Identify which cell holds the provided text, then report its (x, y) central coordinate. 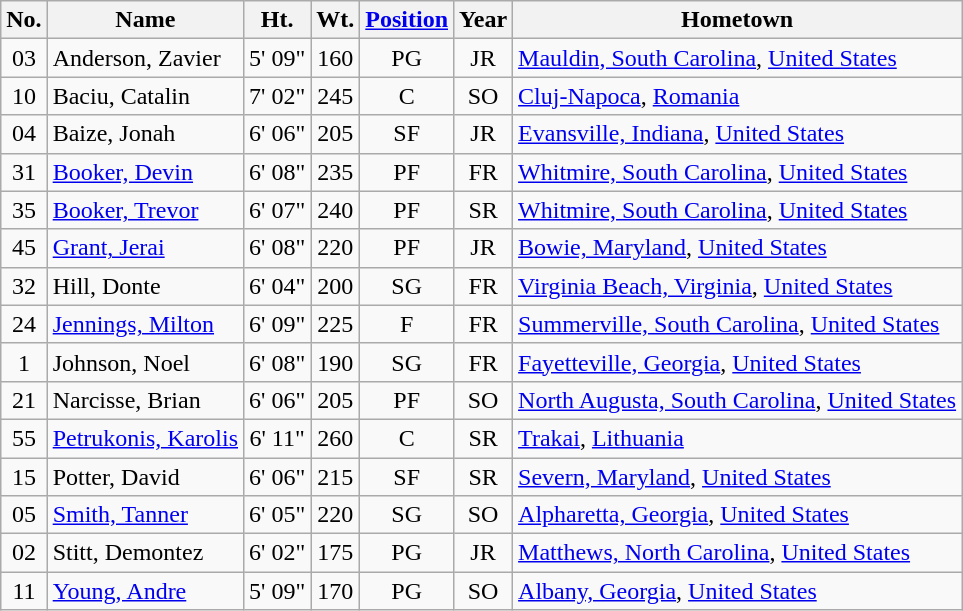
Young, Andre (145, 591)
Ht. (278, 20)
Mauldin, South Carolina, United States (738, 58)
Matthews, North Carolina, United States (738, 553)
190 (336, 362)
Summerville, South Carolina, United States (738, 324)
Stitt, Demontez (145, 553)
Anderson, Zavier (145, 58)
Evansville, Indiana, United States (738, 134)
Booker, Trevor (145, 210)
225 (336, 324)
Johnson, Noel (145, 362)
240 (336, 210)
6' 05" (278, 515)
Bowie, Maryland, United States (738, 248)
Smith, Tanner (145, 515)
45 (24, 248)
6' 02" (278, 553)
35 (24, 210)
24 (24, 324)
Fayetteville, Georgia, United States (738, 362)
6' 11" (278, 438)
7' 02" (278, 96)
55 (24, 438)
31 (24, 172)
Alpharetta, Georgia, United States (738, 515)
Cluj-Napoca, Romania (738, 96)
Narcisse, Brian (145, 400)
Petrukonis, Karolis (145, 438)
6' 09" (278, 324)
175 (336, 553)
North Augusta, South Carolina, United States (738, 400)
Wt. (336, 20)
Booker, Devin (145, 172)
160 (336, 58)
11 (24, 591)
Baciu, Catalin (145, 96)
Hill, Donte (145, 286)
1 (24, 362)
235 (336, 172)
05 (24, 515)
Jennings, Milton (145, 324)
02 (24, 553)
03 (24, 58)
245 (336, 96)
Trakai, Lithuania (738, 438)
21 (24, 400)
215 (336, 477)
Year (484, 20)
32 (24, 286)
170 (336, 591)
Potter, David (145, 477)
No. (24, 20)
10 (24, 96)
Name (145, 20)
Virginia Beach, Virginia, United States (738, 286)
Position (407, 20)
Hometown (738, 20)
Baize, Jonah (145, 134)
200 (336, 286)
Severn, Maryland, United States (738, 477)
6' 04" (278, 286)
Albany, Georgia, United States (738, 591)
6' 07" (278, 210)
Grant, Jerai (145, 248)
260 (336, 438)
F (407, 324)
04 (24, 134)
15 (24, 477)
